Locate the cell with the specified text and output its (x, y) center coordinate. 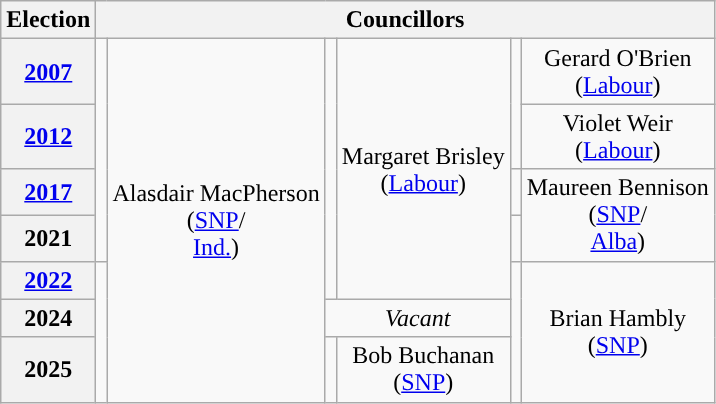
Election (48, 20)
2021 (48, 238)
Margaret Brisley(Labour) (423, 169)
Vacant (418, 318)
Councillors (405, 20)
Gerard O'Brien(Labour) (618, 72)
2022 (48, 280)
2024 (48, 318)
Alasdair MacPherson(SNP/Ind.) (216, 220)
Maureen Bennison(SNP/Alba) (618, 215)
2025 (48, 370)
2007 (48, 72)
2017 (48, 192)
Bob Buchanan(SNP) (423, 370)
Violet Weir(Labour) (618, 136)
2012 (48, 136)
Brian Hambly(SNP) (618, 332)
